From the cell containing the given text, extract its center point as (X, Y) coordinate. 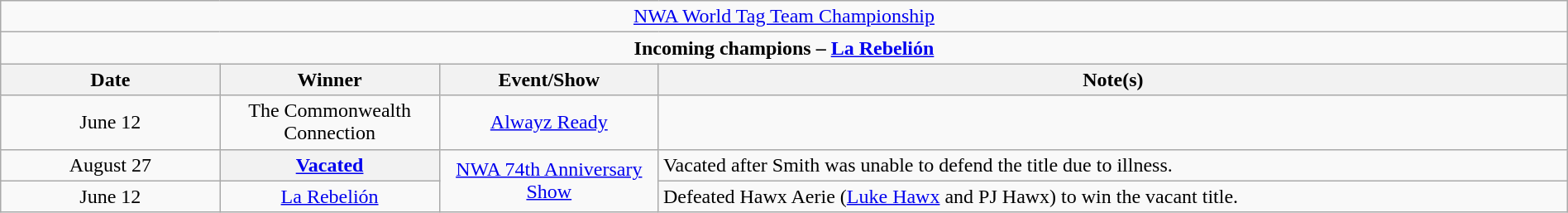
Incoming champions – La Rebelión (784, 48)
NWA 74th Anniversary Show (549, 181)
Alwayz Ready (549, 123)
NWA World Tag Team Championship (784, 17)
August 27 (111, 165)
The Commonwealth Connection (329, 123)
Date (111, 80)
Defeated Hawx Aerie (Luke Hawx and PJ Hawx) to win the vacant title. (1113, 196)
Winner (329, 80)
Note(s) (1113, 80)
La Rebelión (329, 196)
Vacated after Smith was unable to defend the title due to illness. (1113, 165)
Event/Show (549, 80)
Vacated (329, 165)
